Output the [x, y] coordinate of the center of the cell containing the given text.  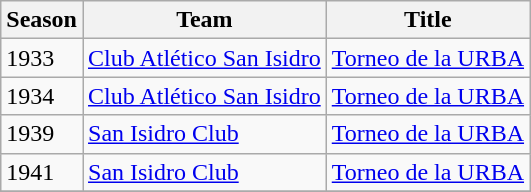
1933 [42, 58]
Title [428, 20]
1939 [42, 134]
1934 [42, 96]
Team [204, 20]
Season [42, 20]
1941 [42, 172]
